Determine the (x, y) coordinate at the center of the cell enclosing the given text.  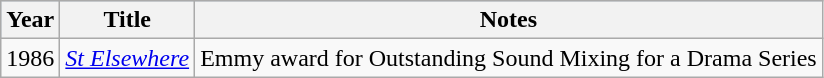
St Elsewhere (128, 58)
Notes (509, 20)
Title (128, 20)
1986 (30, 58)
Year (30, 20)
Emmy award for Outstanding Sound Mixing for a Drama Series (509, 58)
